Scan for the cell matching the given text and deliver its (X, Y) coordinate at center. 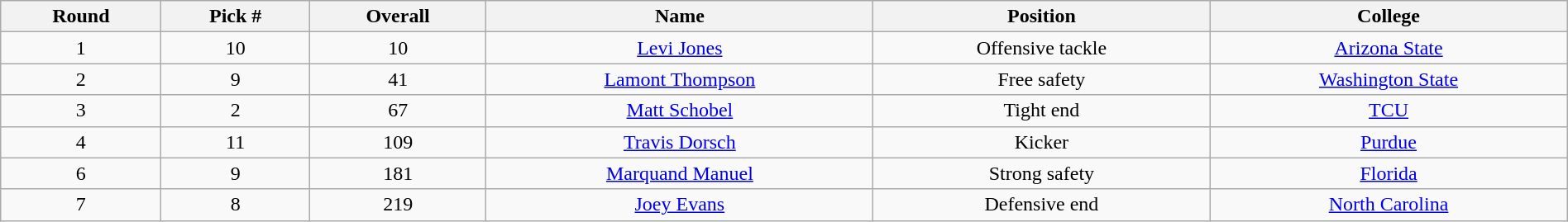
Marquand Manuel (680, 173)
Position (1042, 17)
College (1389, 17)
4 (81, 142)
Travis Dorsch (680, 142)
Joey Evans (680, 205)
Pick # (236, 17)
41 (397, 79)
Tight end (1042, 111)
TCU (1389, 111)
7 (81, 205)
67 (397, 111)
181 (397, 173)
Kicker (1042, 142)
North Carolina (1389, 205)
219 (397, 205)
Free safety (1042, 79)
Offensive tackle (1042, 48)
1 (81, 48)
Matt Schobel (680, 111)
6 (81, 173)
Name (680, 17)
Purdue (1389, 142)
Round (81, 17)
11 (236, 142)
Levi Jones (680, 48)
Overall (397, 17)
Lamont Thompson (680, 79)
3 (81, 111)
Florida (1389, 173)
Defensive end (1042, 205)
109 (397, 142)
Strong safety (1042, 173)
8 (236, 205)
Washington State (1389, 79)
Arizona State (1389, 48)
